Locate the cell with the specified text and output its [X, Y] center coordinate. 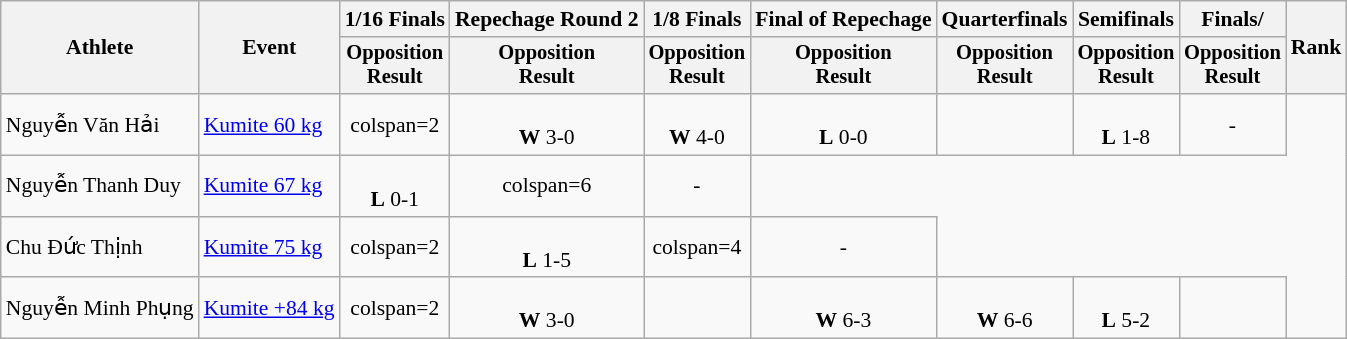
W 6-3 [843, 308]
Kumite 67 kg [270, 186]
Nguyễn Thanh Duy [100, 186]
L 0-1 [395, 186]
1/8 Finals [698, 19]
colspan=6 [547, 186]
L 1-8 [1126, 124]
Final of Repechage [843, 19]
Semifinals [1126, 19]
Nguyễn Minh Phụng [100, 308]
colspan=4 [698, 248]
W 4-0 [698, 124]
Finals/ [1232, 19]
Kumite +84 kg [270, 308]
Rank [1316, 48]
L 0-0 [843, 124]
L 1-5 [547, 248]
Kumite 60 kg [270, 124]
Athlete [100, 48]
Nguyễn Văn Hải [100, 124]
Repechage Round 2 [547, 19]
1/16 Finals [395, 19]
L 5-2 [1126, 308]
Kumite 75 kg [270, 248]
Event [270, 48]
Quarterfinals [1005, 19]
W 6-6 [1005, 308]
Chu Đức Thịnh [100, 248]
